Extract the (X, Y) coordinate from the center of the cell holding the provided text.  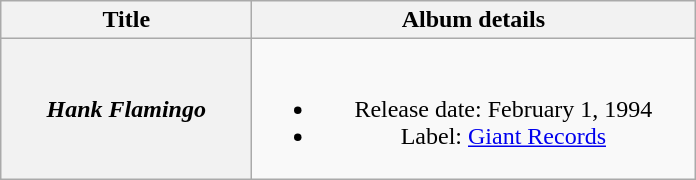
Album details (474, 20)
Hank Flamingo (126, 109)
Release date: February 1, 1994Label: Giant Records (474, 109)
Title (126, 20)
